From the cell containing the given text, extract its center point as (X, Y) coordinate. 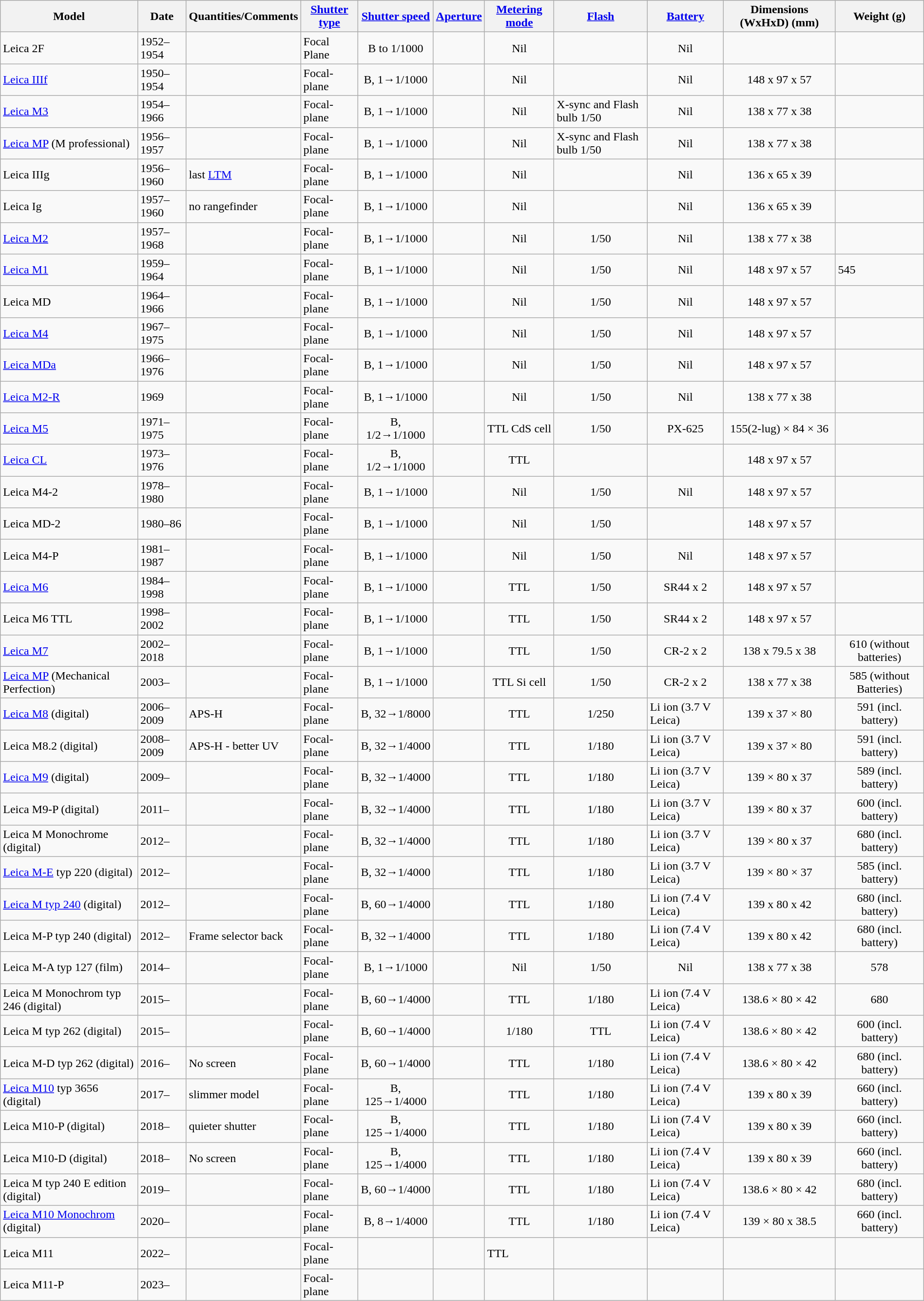
155(2-lug) × 84 × 36 (779, 429)
1998–2002 (162, 619)
1969 (162, 397)
Leica Ig (69, 207)
Leica MD-2 (69, 524)
585 (without Batteries) (879, 682)
Leica M10-P (digital) (69, 1126)
Leica MP (M professional) (69, 143)
2008–2009 (162, 746)
Leica IIIg (69, 175)
Leica M6 (69, 587)
139 × 80 x 38.5 (779, 1222)
Leica M11 (69, 1253)
1966–1976 (162, 365)
Leica M5 (69, 429)
2002–2018 (162, 650)
slimmer model (244, 1095)
1952–1954 (162, 48)
Leica M typ 240 E edition (digital) (69, 1189)
Leica M10 typ 3656 (digital) (69, 1095)
Leica M2 (69, 238)
1957–1960 (162, 207)
Aperture (459, 17)
138 x 79.5 x 38 (779, 650)
2006–2009 (162, 714)
Quantities/Comments (244, 17)
1984–1998 (162, 587)
Shutter speed (396, 17)
Leica M2-R (69, 397)
Leica M10-D (digital) (69, 1158)
Leica M-P typ 240 (digital) (69, 936)
2022– (162, 1253)
589 (incl. battery) (879, 777)
Model (69, 17)
545 (879, 270)
Leica M4 (69, 333)
Date (162, 17)
Leica M typ 240 (digital) (69, 904)
1967–1975 (162, 333)
Leica M-D typ 262 (digital) (69, 1063)
1978–1980 (162, 492)
2014– (162, 968)
Dimensions (WxHxD) (mm) (779, 17)
Leica M-A typ 127 (film) (69, 968)
Leica M6 TTL (69, 619)
1980–86 (162, 524)
1950–1954 (162, 80)
1959–1964 (162, 270)
Focal Plane (329, 48)
Leica M9 (digital) (69, 777)
2023– (162, 1285)
1971–1975 (162, 429)
PX-625 (685, 429)
1957–1968 (162, 238)
Leica MP (Mechanical Perfection) (69, 682)
Leica CL (69, 460)
2017– (162, 1095)
APS-H (244, 714)
2003– (162, 682)
Leica IIIf (69, 80)
Leica M Monochrome (digital) (69, 840)
Leica M Monochrom typ 246 (digital) (69, 999)
1981–1987 (162, 556)
Battery (685, 17)
1964–1966 (162, 301)
Leica M8.2 (digital) (69, 746)
139 × 80 × 37 (779, 873)
1954–1966 (162, 111)
2009– (162, 777)
Flash (600, 17)
Leica M3 (69, 111)
Frame selector back (244, 936)
680 (879, 999)
Leica M typ 262 (digital) (69, 1031)
585 (incl. battery) (879, 873)
TTL Si cell (519, 682)
APS-H - better UV (244, 746)
Leica MD (69, 301)
1/250 (600, 714)
no rangefinder (244, 207)
Leica M8 (digital) (69, 714)
1973–1976 (162, 460)
2016– (162, 1063)
B to 1/1000 (396, 48)
Leica M4-2 (69, 492)
1956–1957 (162, 143)
Weight (g) (879, 17)
Leica M9-P (digital) (69, 809)
2019– (162, 1189)
Leica M4-P (69, 556)
B, 8→1/4000 (396, 1222)
Leica M7 (69, 650)
610 (without batteries) (879, 650)
Leica M-E typ 220 (digital) (69, 873)
Leica MDa (69, 365)
Leica M11-P (69, 1285)
578 (879, 968)
Shutter type (329, 17)
2011– (162, 809)
Leica 2F (69, 48)
2020– (162, 1222)
quieter shutter (244, 1126)
last LTM (244, 175)
Leica M10 Monochrom (digital) (69, 1222)
1956–1960 (162, 175)
Metering mode (519, 17)
B, 32→1/8000 (396, 714)
TTL CdS cell (519, 429)
Leica M1 (69, 270)
